Locate the cell with the specified text and output its (x, y) center coordinate. 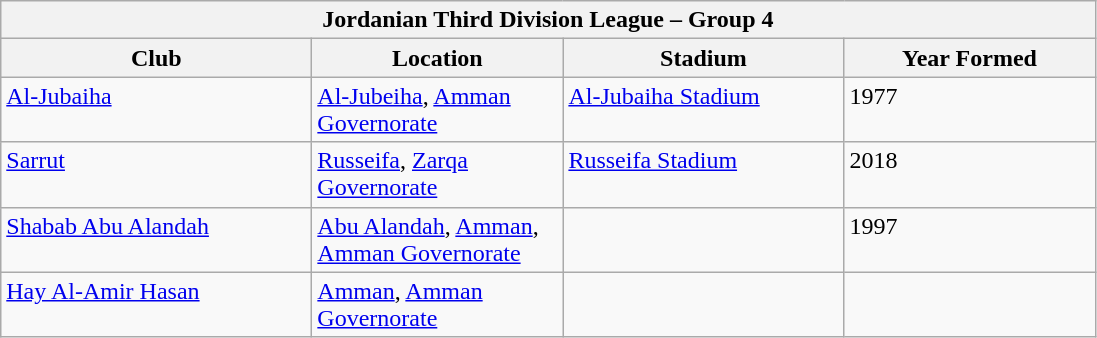
Amman, Amman Governorate (438, 304)
2018 (970, 174)
1997 (970, 240)
Location (438, 58)
Shabab Abu Alandah (156, 240)
Hay Al-Amir Hasan (156, 304)
Russeifa Stadium (704, 174)
Jordanian Third Division League – Group 4 (548, 20)
1977 (970, 110)
Sarrut (156, 174)
Abu Alandah, Amman, Amman Governorate (438, 240)
Al-Jubeiha, Amman Governorate (438, 110)
Russeifa, Zarqa Governorate (438, 174)
Stadium (704, 58)
Club (156, 58)
Year Formed (970, 58)
Al-Jubaiha Stadium (704, 110)
Al-Jubaiha (156, 110)
